Search for the cell housing the specified text and yield its [X, Y] center coordinate. 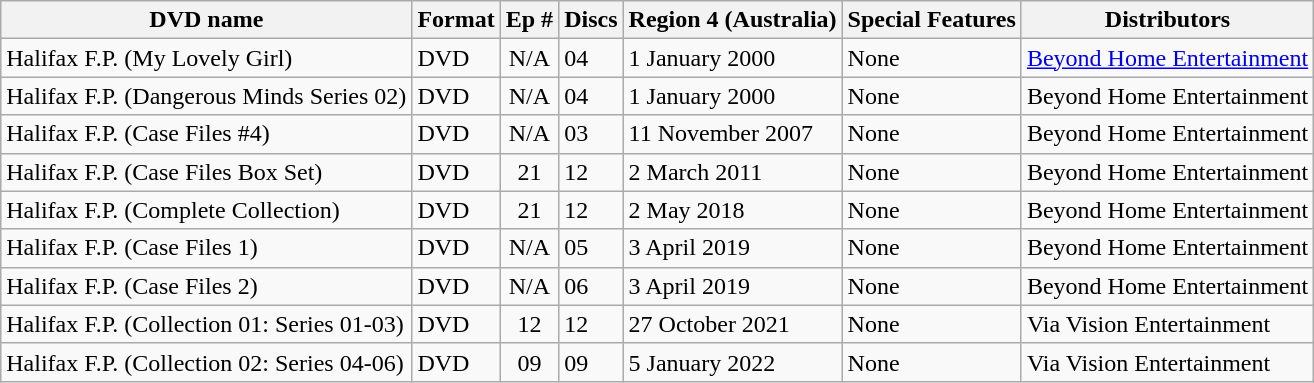
Halifax F.P. (Complete Collection) [206, 210]
05 [591, 248]
Discs [591, 20]
Halifax F.P. (Case Files Box Set) [206, 172]
2 May 2018 [732, 210]
5 January 2022 [732, 362]
Halifax F.P. (Case Files 2) [206, 286]
Halifax F.P. (Collection 02: Series 04-06) [206, 362]
Halifax F.P. (Collection 01: Series 01-03) [206, 324]
Halifax F.P. (My Lovely Girl) [206, 58]
27 October 2021 [732, 324]
DVD name [206, 20]
Halifax F.P. (Case Files #4) [206, 134]
2 March 2011 [732, 172]
11 November 2007 [732, 134]
06 [591, 286]
03 [591, 134]
Distributors [1167, 20]
Region 4 (Australia) [732, 20]
Special Features [932, 20]
Halifax F.P. (Dangerous Minds Series 02) [206, 96]
Halifax F.P. (Case Files 1) [206, 248]
Ep # [529, 20]
Format [456, 20]
